Detect which cell encompasses the target text, then output its (x, y) center coordinate. 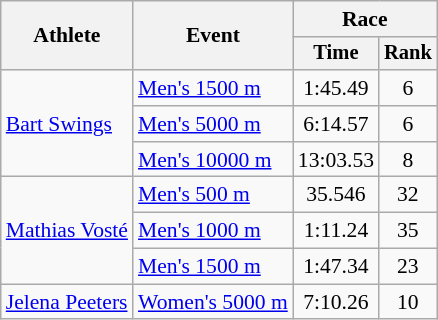
1:45.49 (336, 88)
13:03.53 (336, 160)
Rank (408, 54)
23 (408, 267)
Event (213, 36)
Men's 1000 m (213, 231)
Athlete (67, 36)
Jelena Peeters (67, 302)
Race (365, 19)
Men's 10000 m (213, 160)
7:10.26 (336, 302)
Bart Swings (67, 124)
10 (408, 302)
1:11.24 (336, 231)
Mathias Vosté (67, 230)
8 (408, 160)
Men's 500 m (213, 195)
35 (408, 231)
Time (336, 54)
1:47.34 (336, 267)
35.546 (336, 195)
Women's 5000 m (213, 302)
Men's 5000 m (213, 124)
32 (408, 195)
6:14.57 (336, 124)
